Locate the cell with the specified text and output its (X, Y) center coordinate. 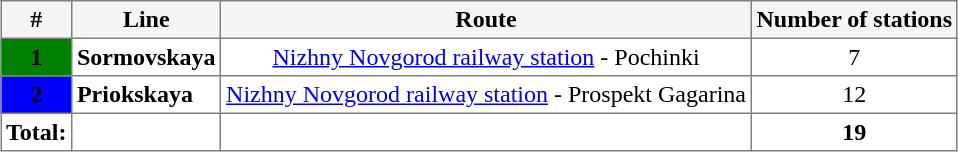
Sormovskaya (146, 57)
Total: (36, 132)
Line (146, 20)
2 (36, 95)
Nizhny Novgorod railway station - Pochinki (486, 57)
12 (854, 95)
Number of stations (854, 20)
Priokskaya (146, 95)
# (36, 20)
1 (36, 57)
19 (854, 132)
Nizhny Novgorod railway station - Prospekt Gagarina (486, 95)
7 (854, 57)
Route (486, 20)
